Find where the given text appears and provide that cell's center as [X, Y] coordinate. 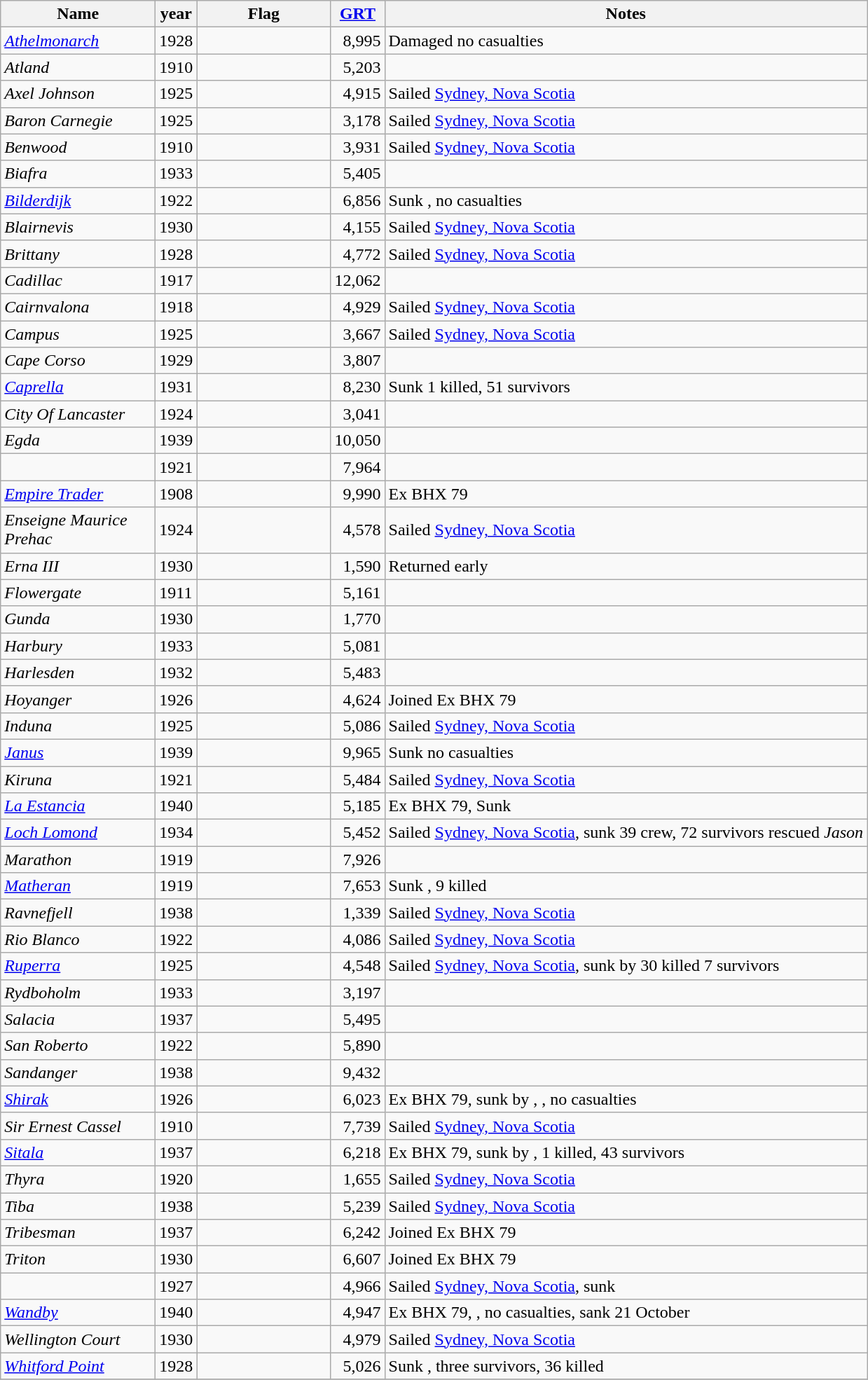
5,161 [357, 593]
8,995 [357, 41]
5,086 [357, 726]
Blairnevis [78, 227]
3,931 [357, 147]
4,915 [357, 94]
Whitford Point [78, 1366]
4,548 [357, 966]
Benwood [78, 147]
Triton [78, 1260]
Tribesman [78, 1233]
6,023 [357, 1099]
Sailed Sydney, Nova Scotia, sunk [626, 1286]
1918 [177, 307]
Harbury [78, 646]
Gunda [78, 619]
Hoyanger [78, 699]
7,926 [357, 860]
Axel Johnson [78, 94]
3,178 [357, 120]
3,667 [357, 334]
9,432 [357, 1072]
5,026 [357, 1366]
Rydboholm [78, 993]
3,197 [357, 993]
Rio Blanco [78, 939]
5,203 [357, 67]
6,856 [357, 200]
1927 [177, 1286]
12,062 [357, 280]
Ex BHX 79, sunk by , , no casualties [626, 1099]
Egda [78, 441]
Ex BHX 79, sunk by , 1 killed, 43 survivors [626, 1152]
Biafra [78, 174]
Sir Ernest Cassel [78, 1126]
Bilderdijk [78, 200]
1911 [177, 593]
Salacia [78, 1019]
5,081 [357, 646]
1,655 [357, 1179]
6,242 [357, 1233]
Sunk 1 killed, 51 survivors [626, 387]
Caprella [78, 387]
Notes [626, 14]
Empire Trader [78, 494]
1931 [177, 387]
6,218 [357, 1152]
4,929 [357, 307]
1,590 [357, 566]
7,653 [357, 886]
Enseigne Maurice Prehac [78, 530]
7,739 [357, 1126]
Cairnvalona [78, 307]
Marathon [78, 860]
1,339 [357, 913]
9,990 [357, 494]
City Of Lancaster [78, 414]
4,979 [357, 1339]
Cape Corso [78, 361]
4,155 [357, 227]
4,624 [357, 699]
Sunk no casualties [626, 752]
La Estancia [78, 806]
8,230 [357, 387]
Sunk , 9 killed [626, 886]
GRT [357, 14]
Wellington Court [78, 1339]
9,965 [357, 752]
Flowergate [78, 593]
Athelmonarch [78, 41]
Harlesden [78, 672]
3,041 [357, 414]
Sailed Sydney, Nova Scotia, sunk 39 crew, 72 survivors rescued Jason [626, 833]
6,607 [357, 1260]
Campus [78, 334]
4,086 [357, 939]
1929 [177, 361]
Returned early [626, 566]
1908 [177, 494]
Loch Lomond [78, 833]
5,483 [357, 672]
San Roberto [78, 1046]
Baron Carnegie [78, 120]
1934 [177, 833]
5,185 [357, 806]
Atland [78, 67]
5,452 [357, 833]
Sitala [78, 1152]
1932 [177, 672]
Induna [78, 726]
Sunk , three survivors, 36 killed [626, 1366]
Ex BHX 79 [626, 494]
4,966 [357, 1286]
Janus [78, 752]
Ex BHX 79, Sunk [626, 806]
5,495 [357, 1019]
4,578 [357, 530]
7,964 [357, 467]
Ex BHX 79, , no casualties, sank 21 October [626, 1313]
Sailed Sydney, Nova Scotia, sunk by 30 killed 7 survivors [626, 966]
Flag [263, 14]
Ravnefjell [78, 913]
Cadillac [78, 280]
year [177, 14]
4,772 [357, 254]
5,890 [357, 1046]
Erna III [78, 566]
Damaged no casualties [626, 41]
Tiba [78, 1206]
Shirak [78, 1099]
Thyra [78, 1179]
Matheran [78, 886]
3,807 [357, 361]
10,050 [357, 441]
Kiruna [78, 780]
1917 [177, 280]
4,947 [357, 1313]
Brittany [78, 254]
5,239 [357, 1206]
Ruperra [78, 966]
5,405 [357, 174]
Sunk , no casualties [626, 200]
Sandanger [78, 1072]
1920 [177, 1179]
1,770 [357, 619]
Name [78, 14]
Wandby [78, 1313]
5,484 [357, 780]
